Capture the cell that displays the provided text and extract its [x, y] central coordinate. 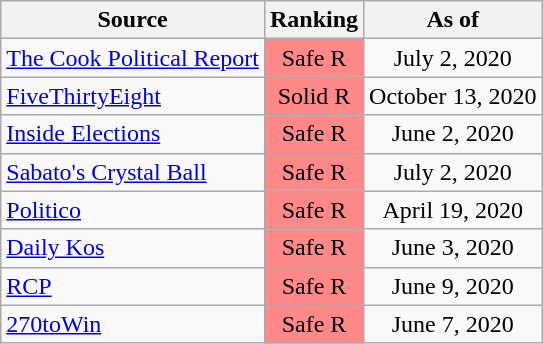
Sabato's Crystal Ball [133, 172]
April 19, 2020 [453, 210]
June 3, 2020 [453, 248]
June 7, 2020 [453, 324]
Ranking [314, 20]
The Cook Political Report [133, 58]
Source [133, 20]
June 9, 2020 [453, 286]
FiveThirtyEight [133, 96]
As of [453, 20]
Daily Kos [133, 248]
October 13, 2020 [453, 96]
Politico [133, 210]
June 2, 2020 [453, 134]
270toWin [133, 324]
RCP [133, 286]
Solid R [314, 96]
Inside Elections [133, 134]
